Provide the (x, y) coordinate of the cell's center where the given text is located.  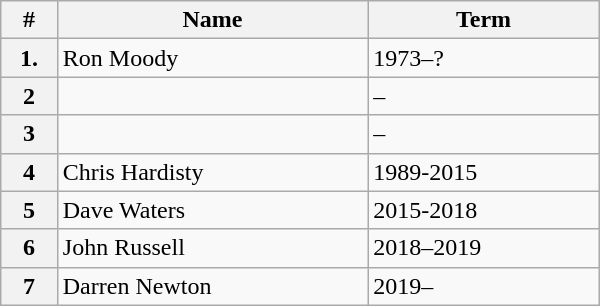
Darren Newton (212, 286)
John Russell (212, 248)
1989-2015 (484, 172)
2015-2018 (484, 210)
Term (484, 20)
2019– (484, 286)
Chris Hardisty (212, 172)
6 (30, 248)
# (30, 20)
2018–2019 (484, 248)
1. (30, 58)
2 (30, 96)
5 (30, 210)
Name (212, 20)
Ron Moody (212, 58)
4 (30, 172)
Dave Waters (212, 210)
1973–? (484, 58)
7 (30, 286)
3 (30, 134)
